Return [X, Y] of the center of cell containing provided text 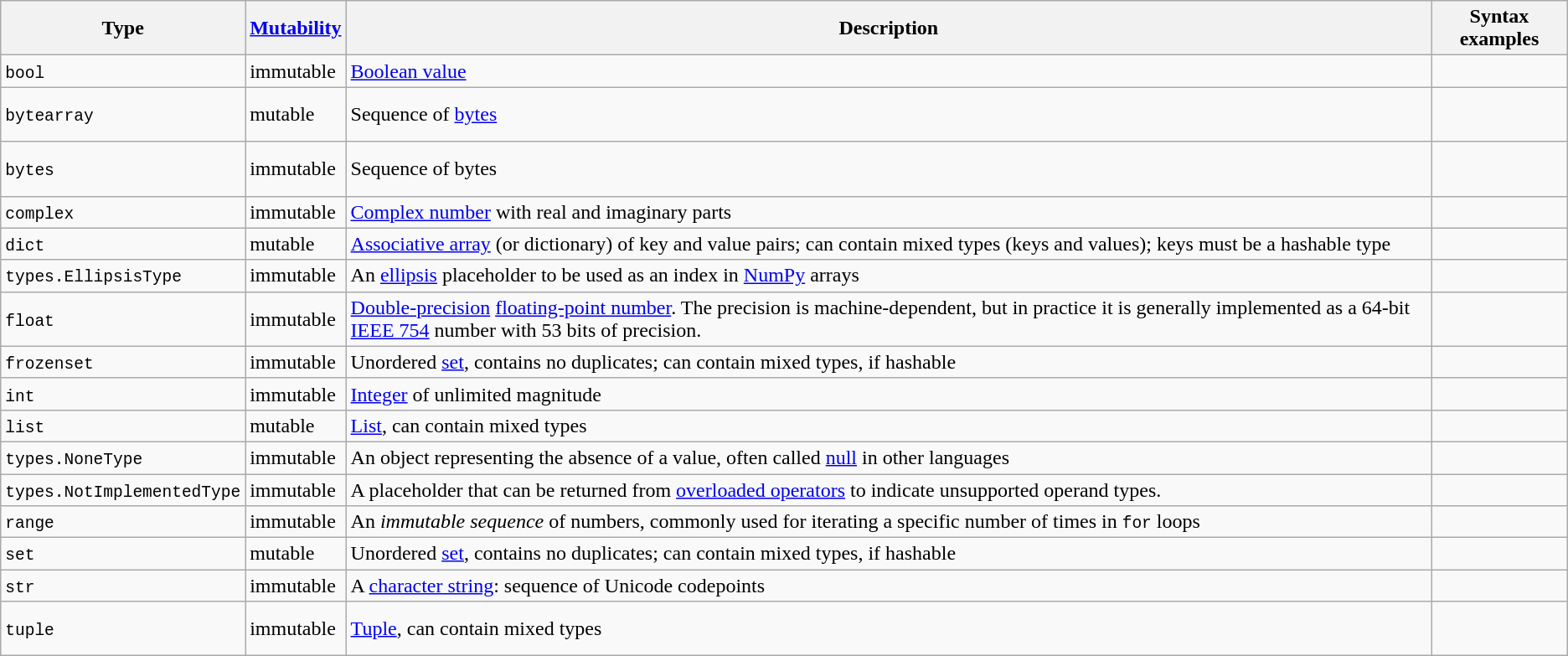
Integer of unlimited magnitude [889, 394]
An ellipsis placeholder to be used as an index in NumPy arrays [889, 276]
An immutable sequence of numbers, commonly used for iterating a specific number of times in for loops [889, 522]
float [123, 318]
Description [889, 28]
frozenset [123, 362]
bool [123, 71]
A character string: sequence of Unicode codepoints [889, 586]
A placeholder that can be returned from overloaded operators to indicate unsupported operand types. [889, 490]
list [123, 426]
Tuple, can contain mixed types [889, 628]
int [123, 394]
bytes [123, 169]
types.NotImplementedType [123, 490]
types.EllipsisType [123, 276]
dict [123, 244]
tuple [123, 628]
Syntax examples [1499, 28]
Boolean value [889, 71]
List, can contain mixed types [889, 426]
types.NoneType [123, 457]
str [123, 586]
bytearray [123, 114]
An object representing the absence of a value, often called null in other languages [889, 457]
Type [123, 28]
complex [123, 212]
Associative array (or dictionary) of key and value pairs; can contain mixed types (keys and values); keys must be a hashable type [889, 244]
set [123, 554]
range [123, 522]
Complex number with real and imaginary parts [889, 212]
Mutability [296, 28]
